Pinpoint the cell where the given text exists, returning its [x, y] midpoint coordinate. 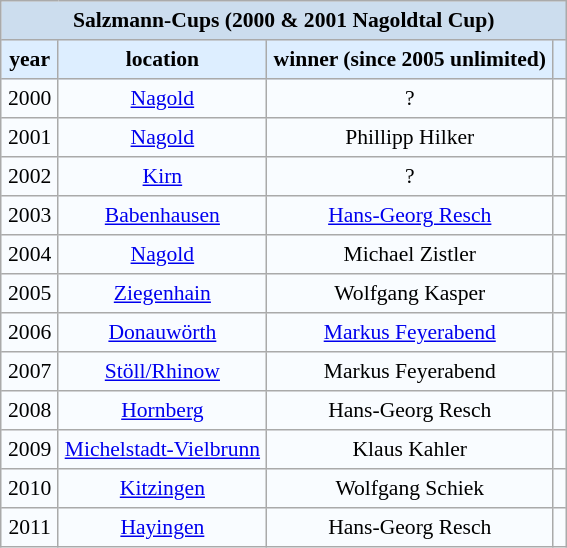
Michael Zistler [410, 254]
2008 [30, 410]
2010 [30, 488]
2009 [30, 450]
2002 [30, 176]
2006 [30, 332]
2011 [30, 528]
Ziegenhain [162, 294]
location [162, 60]
2001 [30, 138]
Michelstadt-Vielbrunn [162, 450]
Kitzingen [162, 488]
Salzmann-Cups (2000 & 2001 Nagoldtal Cup) [284, 20]
Wolfgang Kasper [410, 294]
winner (since 2005 unlimited) [410, 60]
Kirn [162, 176]
2004 [30, 254]
Donauwörth [162, 332]
2005 [30, 294]
Babenhausen [162, 216]
2003 [30, 216]
Hayingen [162, 528]
Stöll/Rhinow [162, 372]
Hornberg [162, 410]
Klaus Kahler [410, 450]
2007 [30, 372]
Phillipp Hilker [410, 138]
year [30, 60]
Wolfgang Schiek [410, 488]
2000 [30, 98]
